Capture the cell that displays the provided text and extract its [x, y] central coordinate. 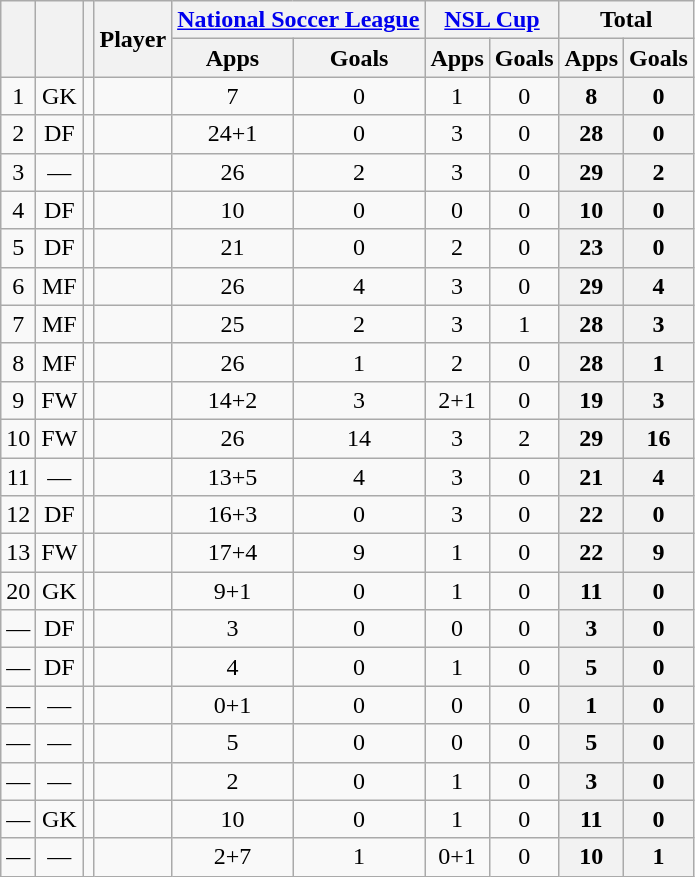
Player [133, 39]
14+2 [233, 400]
14 [359, 438]
2+7 [233, 857]
23 [591, 248]
17+4 [233, 553]
16+3 [233, 515]
6 [18, 286]
12 [18, 515]
13 [18, 553]
20 [18, 591]
9+1 [233, 591]
2+1 [457, 400]
25 [233, 324]
24+1 [233, 134]
16 [659, 438]
13+5 [233, 477]
National Soccer League [298, 20]
Total [626, 20]
NSL Cup [492, 20]
19 [591, 400]
